Find where the given text appears and provide that cell's center as [x, y] coordinate. 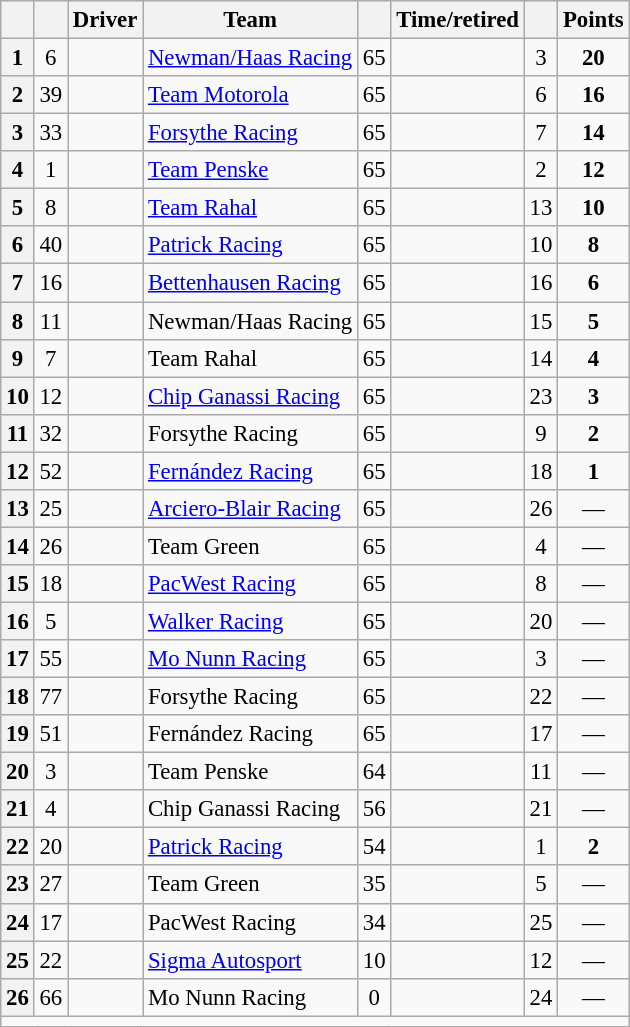
Walker Racing [250, 621]
Time/retired [458, 20]
Arciero-Blair Racing [250, 509]
64 [374, 772]
0 [374, 997]
33 [50, 133]
Team [250, 20]
51 [50, 734]
35 [374, 885]
40 [50, 245]
Team Motorola [250, 95]
34 [374, 922]
77 [50, 697]
Points [594, 20]
66 [50, 997]
55 [50, 659]
32 [50, 433]
Bettenhausen Racing [250, 283]
19 [18, 734]
Sigma Autosport [250, 960]
Driver [106, 20]
54 [374, 847]
52 [50, 471]
56 [374, 809]
39 [50, 95]
27 [50, 885]
